Return the (X, Y) coordinate for the center point of the cell that contains the specified text.  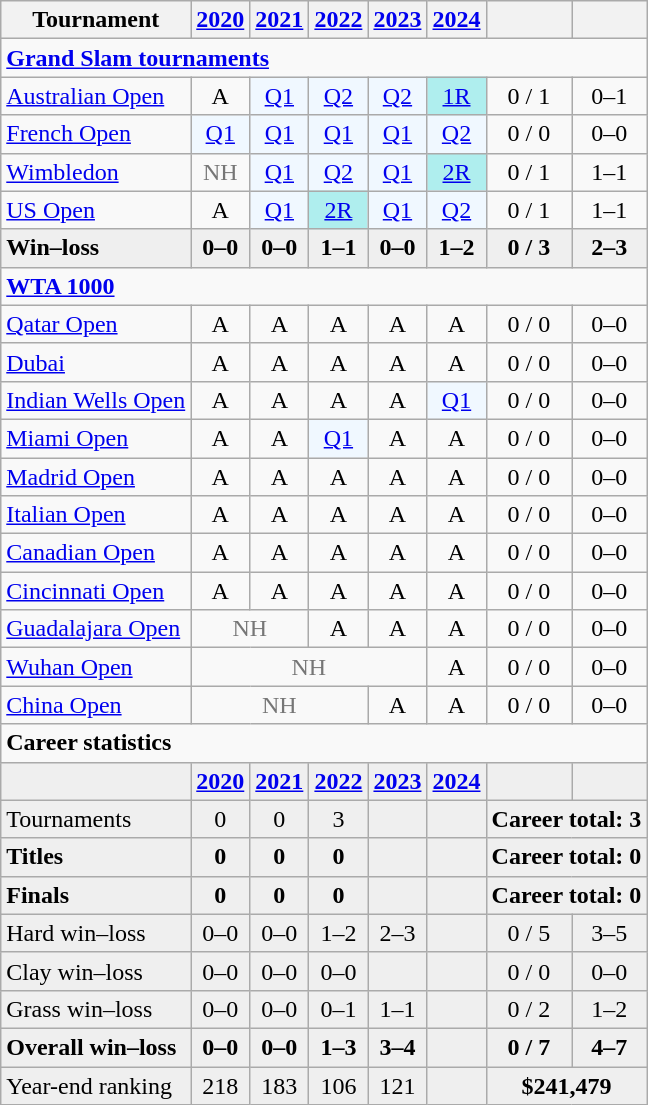
3–4 (398, 1047)
Guadalajara Open (96, 629)
Canadian Open (96, 553)
Grass win–loss (96, 1009)
0 / 2 (529, 1009)
Titles (96, 857)
Wuhan Open (96, 667)
4–7 (610, 1047)
Indian Wells Open (96, 400)
Clay win–loss (96, 971)
Tournament (96, 20)
Grand Slam tournaments (324, 58)
Italian Open (96, 515)
Finals (96, 895)
US Open (96, 210)
Tournaments (96, 819)
Australian Open (96, 96)
183 (280, 1085)
Miami Open (96, 438)
Wimbledon (96, 172)
3–5 (610, 933)
French Open (96, 134)
Cincinnati Open (96, 591)
Career statistics (324, 743)
Career total: 3 (566, 819)
Win–loss (96, 248)
3 (338, 819)
1–3 (338, 1047)
1R (456, 96)
China Open (96, 705)
121 (398, 1085)
218 (220, 1085)
0 / 3 (529, 248)
Year-end ranking (96, 1085)
Hard win–loss (96, 933)
Dubai (96, 362)
0 / 7 (529, 1047)
106 (338, 1085)
0 / 5 (529, 933)
Overall win–loss (96, 1047)
Qatar Open (96, 324)
Madrid Open (96, 477)
WTA 1000 (324, 286)
$241,479 (566, 1085)
